For the text-containing cell, return its midpoint in [X, Y] coordinate format. 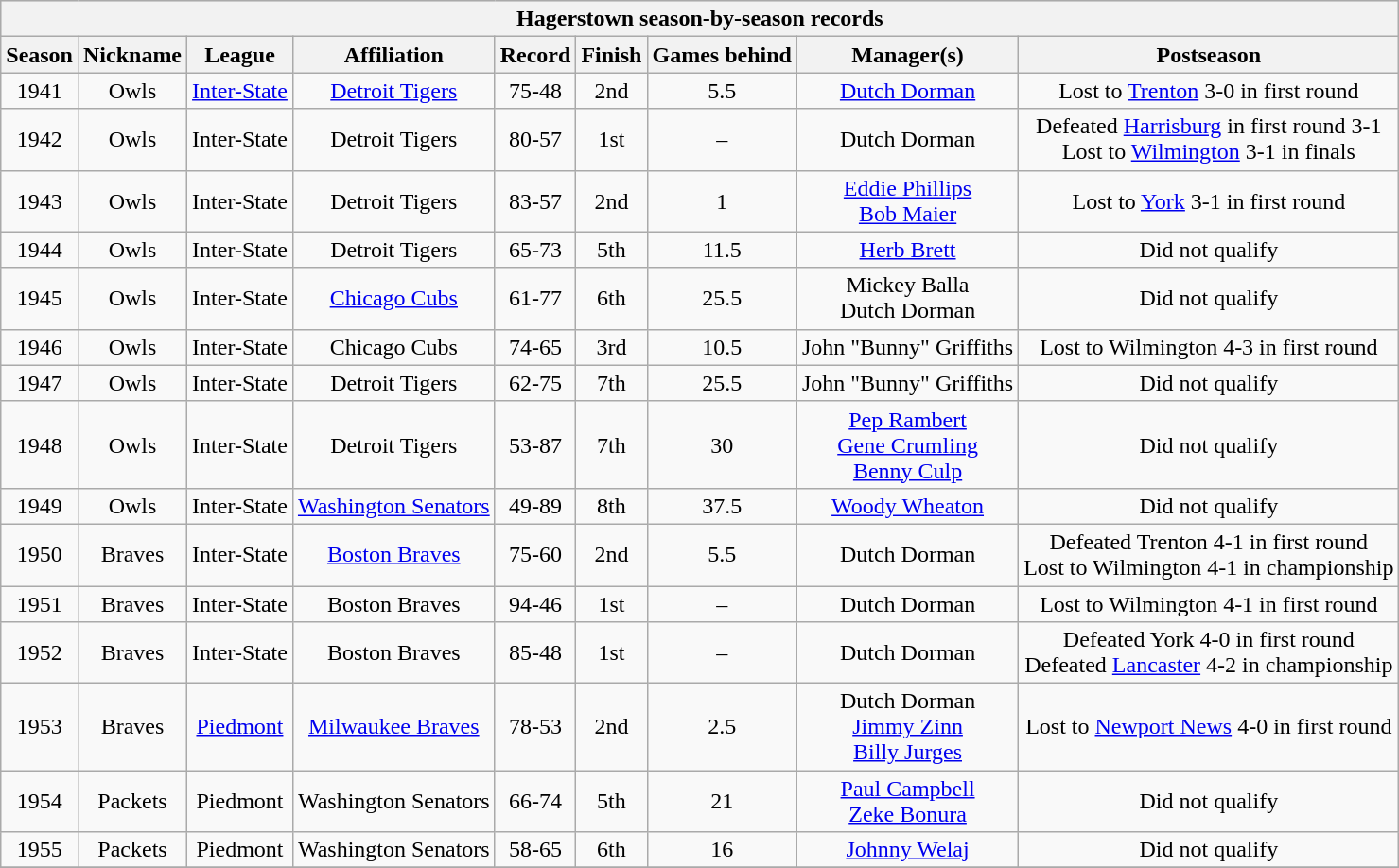
61-77 [535, 299]
80-57 [535, 140]
Lost to Newport News 4-0 in first round [1209, 727]
Hagerstown season-by-season records [700, 19]
Woody Wheaton [907, 506]
74-65 [535, 347]
Defeated York 4-0 in first round Defeated Lancaster 4-2 in championship [1209, 652]
Postseason [1209, 55]
Mickey Balla Dutch Dorman [907, 299]
Lost to Trenton 3-0 in first round [1209, 91]
Nickname [132, 55]
49-89 [535, 506]
16 [722, 850]
Games behind [722, 55]
Dutch Dorman Jimmy Zinn Billy Jurges [907, 727]
78-53 [535, 727]
1941 [40, 91]
1953 [40, 727]
1942 [40, 140]
37.5 [722, 506]
11.5 [722, 250]
1949 [40, 506]
75-48 [535, 91]
1 [722, 200]
58-65 [535, 850]
Lost to Wilmington 4-3 in first round [1209, 347]
62-75 [535, 383]
1951 [40, 604]
1947 [40, 383]
Season [40, 55]
83-57 [535, 200]
1950 [40, 554]
3rd [611, 347]
Johnny Welaj [907, 850]
8th [611, 506]
2.5 [722, 727]
Lost to Wilmington 4-1 in first round [1209, 604]
Defeated Harrisburg in first round 3-1 Lost to Wilmington 3-1 in finals [1209, 140]
Manager(s) [907, 55]
1943 [40, 200]
10.5 [722, 347]
85-48 [535, 652]
65-73 [535, 250]
1945 [40, 299]
1946 [40, 347]
Herb Brett [907, 250]
66-74 [535, 802]
30 [722, 444]
Eddie Phillips Bob Maier [907, 200]
Finish [611, 55]
League [240, 55]
1952 [40, 652]
Milwaukee Braves [393, 727]
Pep Rambert Gene Crumling Benny Culp [907, 444]
1954 [40, 802]
94-46 [535, 604]
1955 [40, 850]
1948 [40, 444]
Defeated Trenton 4-1 in first round Lost to Wilmington 4-1 in championship [1209, 554]
53-87 [535, 444]
Paul Campbell Zeke Bonura [907, 802]
75-60 [535, 554]
Affiliation [393, 55]
Lost to York 3-1 in first round [1209, 200]
Record [535, 55]
21 [722, 802]
1944 [40, 250]
